Pinpoint the cell where the given text exists, returning its (x, y) midpoint coordinate. 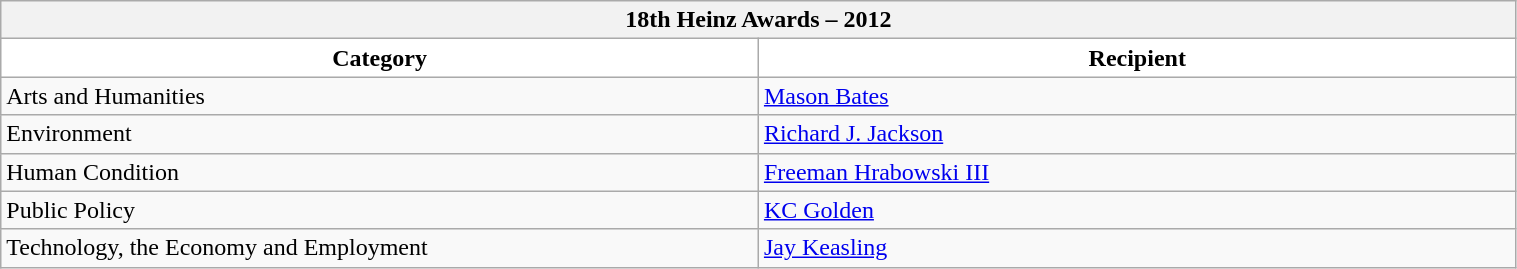
Human Condition (380, 172)
Public Policy (380, 210)
Mason Bates (1137, 96)
Environment (380, 134)
Richard J. Jackson (1137, 134)
Recipient (1137, 58)
KC Golden (1137, 210)
Category (380, 58)
18th Heinz Awards – 2012 (758, 20)
Freeman Hrabowski III (1137, 172)
Technology, the Economy and Employment (380, 248)
Arts and Humanities (380, 96)
Jay Keasling (1137, 248)
